Determine the [x, y] coordinate at the center of the cell enclosing the given text.  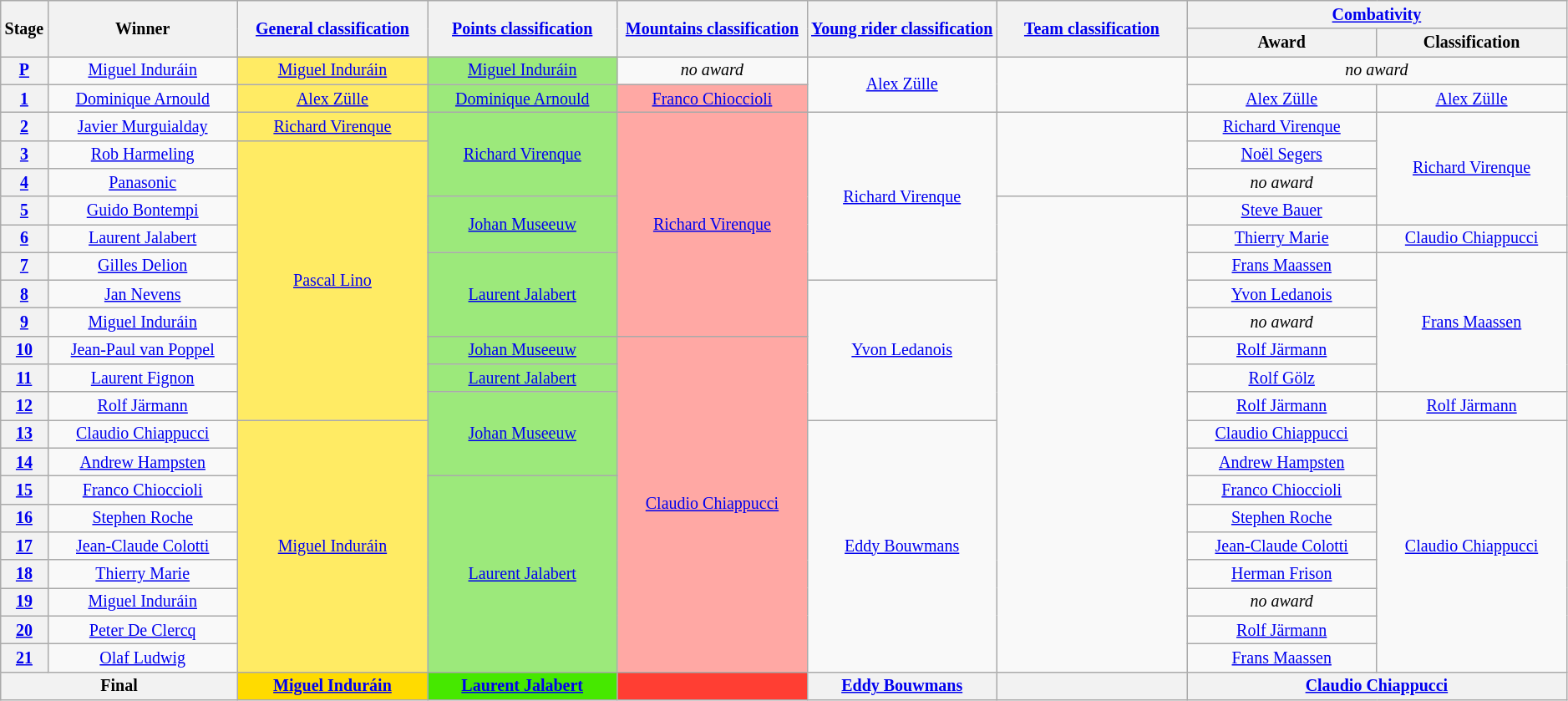
Jan Nevens [142, 294]
Award [1281, 43]
16 [24, 518]
P [24, 70]
12 [24, 406]
10 [24, 351]
19 [24, 602]
Olaf Ludwig [142, 658]
Points classification [523, 28]
Young rider classification [902, 28]
Panasonic [142, 182]
Rolf Gölz [1281, 378]
Noël Segers [1281, 154]
Final [119, 685]
6 [24, 239]
Winner [142, 28]
Team classification [1091, 28]
2 [24, 127]
1 [24, 99]
9 [24, 323]
4 [24, 182]
Gilles Delion [142, 266]
20 [24, 630]
15 [24, 490]
11 [24, 378]
Guido Bontempi [142, 211]
Jean-Paul van Poppel [142, 351]
Pascal Lino [332, 281]
Mountains classification [712, 28]
18 [24, 573]
Herman Frison [1281, 573]
General classification [332, 28]
8 [24, 294]
21 [24, 658]
Classification [1472, 43]
17 [24, 546]
Combativity [1377, 15]
3 [24, 154]
5 [24, 211]
Peter De Clercq [142, 630]
14 [24, 463]
Rob Harmeling [142, 154]
13 [24, 434]
7 [24, 266]
Laurent Fignon [142, 378]
Steve Bauer [1281, 211]
Stage [24, 28]
Javier Murguialday [142, 127]
